Determine the (x, y) coordinate at the center of the cell enclosing the given text.  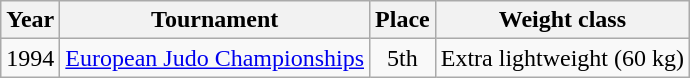
Weight class (562, 20)
5th (403, 58)
Extra lightweight (60 kg) (562, 58)
1994 (30, 58)
Place (403, 20)
Year (30, 20)
European Judo Championships (215, 58)
Tournament (215, 20)
